Find where the given text appears and provide that cell's center as [X, Y] coordinate. 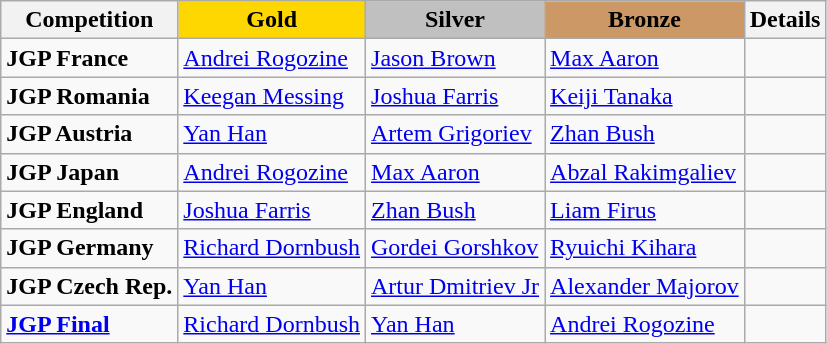
JGP Austria [90, 134]
Liam Firus [645, 210]
JGP Romania [90, 96]
JGP Germany [90, 248]
Bronze [645, 20]
Jason Brown [456, 58]
Alexander Majorov [645, 286]
JGP Czech Rep. [90, 286]
JGP Japan [90, 172]
JGP England [90, 210]
Ryuichi Kihara [645, 248]
JGP France [90, 58]
Gordei Gorshkov [456, 248]
Artem Grigoriev [456, 134]
Competition [90, 20]
Keiji Tanaka [645, 96]
Gold [272, 20]
Artur Dmitriev Jr [456, 286]
Abzal Rakimgaliev [645, 172]
Details [785, 20]
JGP Final [90, 324]
Keegan Messing [272, 96]
Silver [456, 20]
